Locate the cell with the specified text and output its (X, Y) center coordinate. 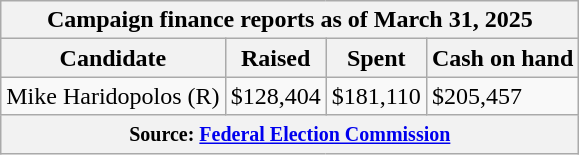
Campaign finance reports as of March 31, 2025 (290, 20)
$128,404 (276, 96)
Spent (376, 58)
Mike Haridopolos (R) (113, 96)
$181,110 (376, 96)
$205,457 (502, 96)
Raised (276, 58)
Candidate (113, 58)
Cash on hand (502, 58)
Source: Federal Election Commission (290, 134)
